Return the (x, y) coordinate for the center point of the cell that contains the specified text.  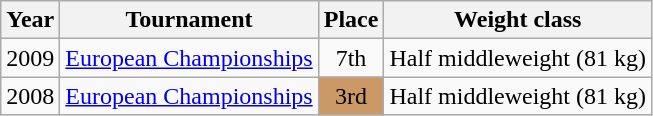
Year (30, 20)
3rd (351, 96)
2009 (30, 58)
2008 (30, 96)
Tournament (189, 20)
Place (351, 20)
Weight class (518, 20)
7th (351, 58)
